Determine the [X, Y] coordinate at the center of the cell enclosing the given text.  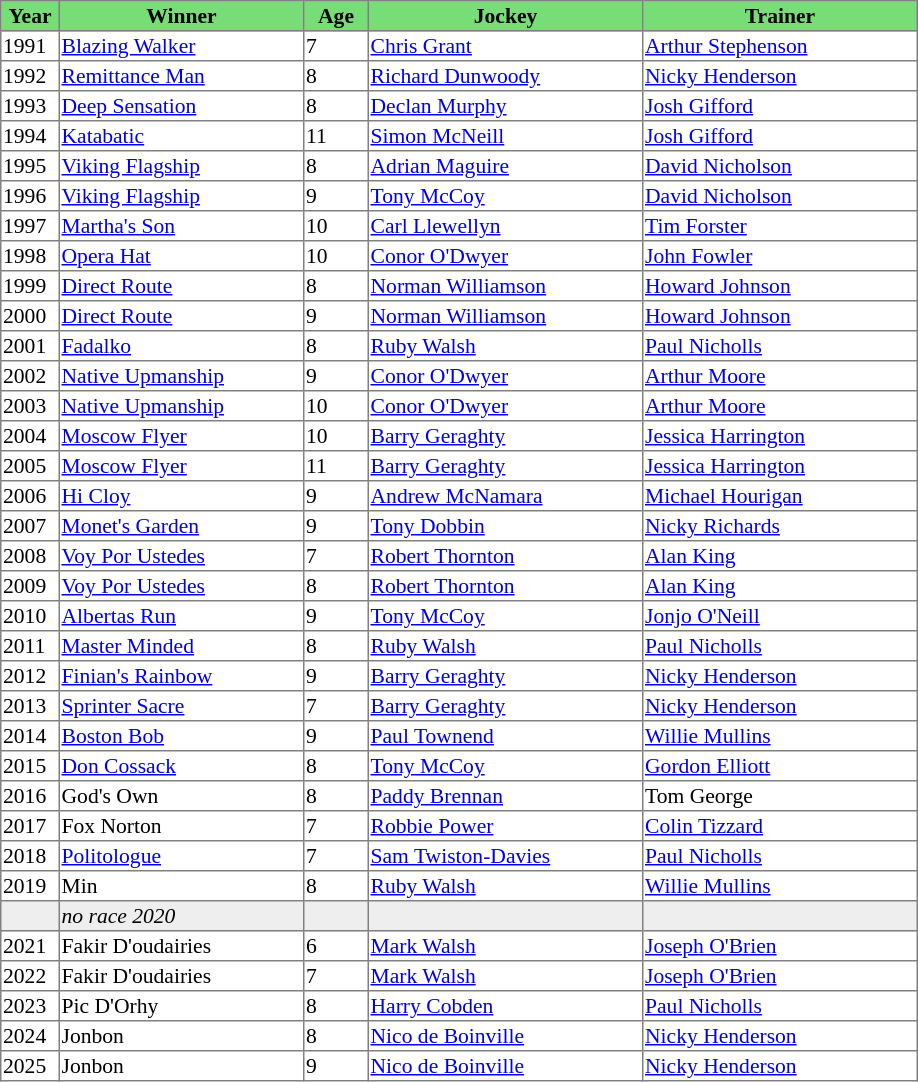
Deep Sensation [181, 106]
2004 [30, 436]
6 [336, 946]
2018 [30, 856]
Fadalko [181, 346]
Colin Tizzard [780, 826]
1992 [30, 76]
Fox Norton [181, 826]
1998 [30, 256]
1994 [30, 136]
2000 [30, 316]
2015 [30, 766]
Paddy Brennan [505, 796]
Paul Townend [505, 736]
Tony Dobbin [505, 526]
Pic D'Orhy [181, 1006]
Tom George [780, 796]
Age [336, 16]
Carl Llewellyn [505, 226]
2008 [30, 556]
Arthur Stephenson [780, 46]
Jockey [505, 16]
Richard Dunwoody [505, 76]
2014 [30, 736]
1995 [30, 166]
Hi Cloy [181, 496]
2016 [30, 796]
2017 [30, 826]
1996 [30, 196]
Min [181, 886]
Robbie Power [505, 826]
2007 [30, 526]
John Fowler [780, 256]
1999 [30, 286]
Boston Bob [181, 736]
2011 [30, 646]
Gordon Elliott [780, 766]
Martha's Son [181, 226]
Michael Hourigan [780, 496]
1997 [30, 226]
2002 [30, 376]
Simon McNeill [505, 136]
2006 [30, 496]
2025 [30, 1066]
Declan Murphy [505, 106]
2019 [30, 886]
2013 [30, 706]
Tim Forster [780, 226]
2024 [30, 1036]
Master Minded [181, 646]
Harry Cobden [505, 1006]
Sprinter Sacre [181, 706]
no race 2020 [181, 916]
Blazing Walker [181, 46]
Opera Hat [181, 256]
2001 [30, 346]
Remittance Man [181, 76]
Katabatic [181, 136]
Albertas Run [181, 616]
Nicky Richards [780, 526]
Monet's Garden [181, 526]
God's Own [181, 796]
Andrew McNamara [505, 496]
Finian's Rainbow [181, 676]
Trainer [780, 16]
2023 [30, 1006]
1991 [30, 46]
Year [30, 16]
2003 [30, 406]
Winner [181, 16]
2012 [30, 676]
Don Cossack [181, 766]
Adrian Maguire [505, 166]
2010 [30, 616]
2021 [30, 946]
2009 [30, 586]
2022 [30, 976]
2005 [30, 466]
1993 [30, 106]
Jonjo O'Neill [780, 616]
Chris Grant [505, 46]
Politologue [181, 856]
Sam Twiston-Davies [505, 856]
